From the cell containing the given text, extract its center point as [x, y] coordinate. 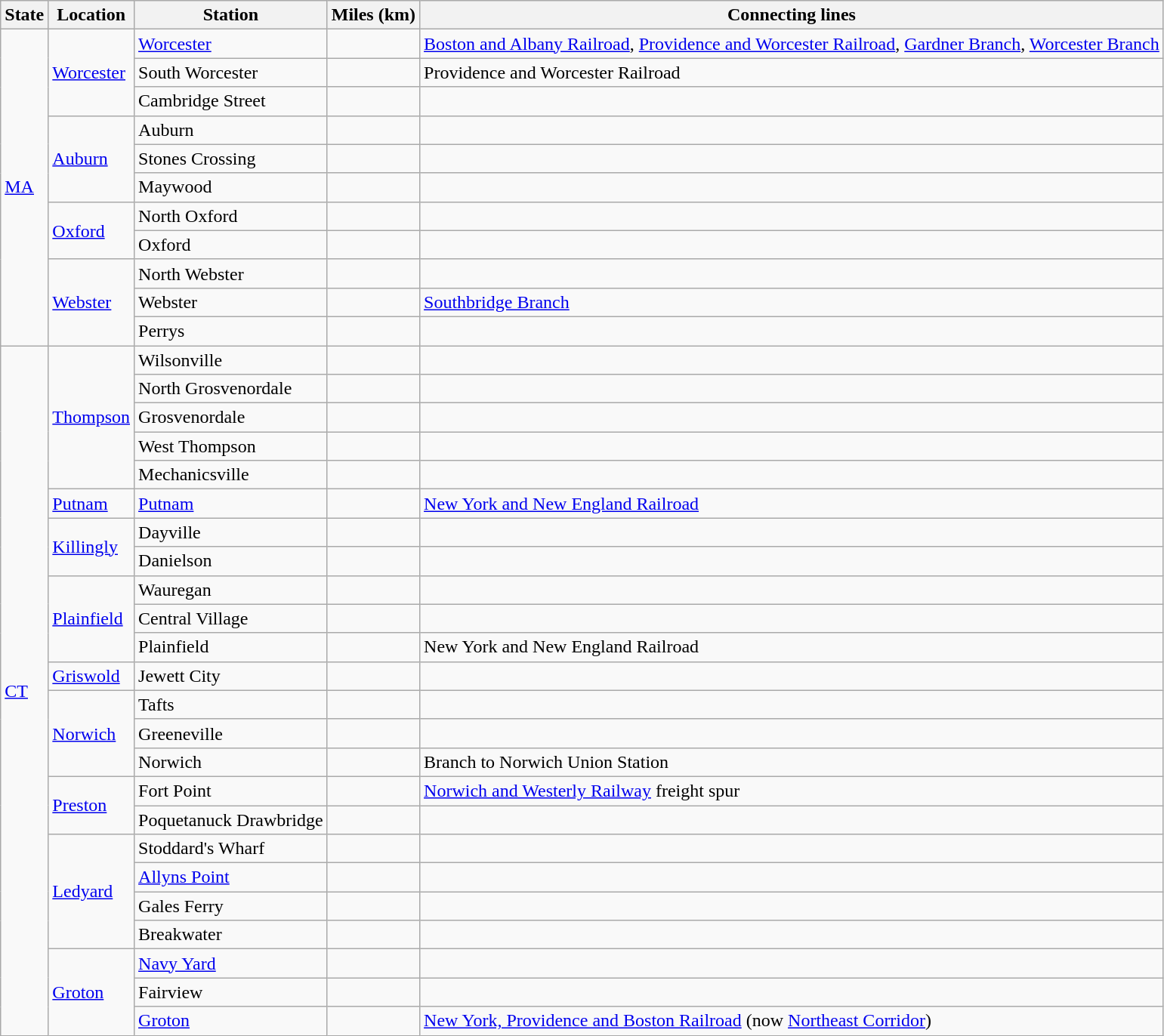
Branch to Norwich Union Station [792, 762]
Station [231, 15]
West Thompson [231, 446]
Tafts [231, 705]
Navy Yard [231, 964]
Grosvenordale [231, 418]
Greeneville [231, 733]
MA [24, 187]
Thompson [91, 418]
Mechanicsville [231, 475]
New York, Providence and Boston Railroad (now Northeast Corridor) [792, 1021]
Central Village [231, 618]
Gales Ferry [231, 906]
Wauregan [231, 590]
Poquetanuck Drawbridge [231, 819]
Dayville [231, 532]
Providence and Worcester Railroad [792, 72]
State [24, 15]
Ledyard [91, 892]
Preston [91, 805]
North Oxford [231, 216]
North Grosvenordale [231, 389]
Fort Point [231, 791]
Location [91, 15]
Stones Crossing [231, 159]
Allyns Point [231, 877]
Griswold [91, 676]
Stoddard's Wharf [231, 849]
Southbridge Branch [792, 302]
Breakwater [231, 935]
Wilsonville [231, 360]
Cambridge Street [231, 101]
Maywood [231, 187]
Danielson [231, 561]
South Worcester [231, 72]
Norwich and Westerly Railway freight spur [792, 791]
Miles (km) [373, 15]
Connecting lines [792, 15]
Killingly [91, 547]
Perrys [231, 331]
Boston and Albany Railroad, Providence and Worcester Railroad, Gardner Branch, Worcester Branch [792, 44]
North Webster [231, 273]
Fairview [231, 992]
Jewett City [231, 676]
CT [24, 691]
